Output the [X, Y] coordinate of the center of the cell containing the given text.  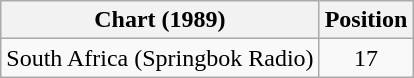
South Africa (Springbok Radio) [160, 58]
17 [366, 58]
Position [366, 20]
Chart (1989) [160, 20]
